Output the [X, Y] coordinate of the center of the cell containing the given text.  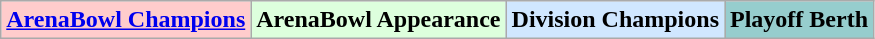
Playoff Berth [798, 20]
ArenaBowl Champions [126, 20]
Division Champions [615, 20]
ArenaBowl Appearance [378, 20]
